Capture the cell that displays the provided text and extract its (x, y) central coordinate. 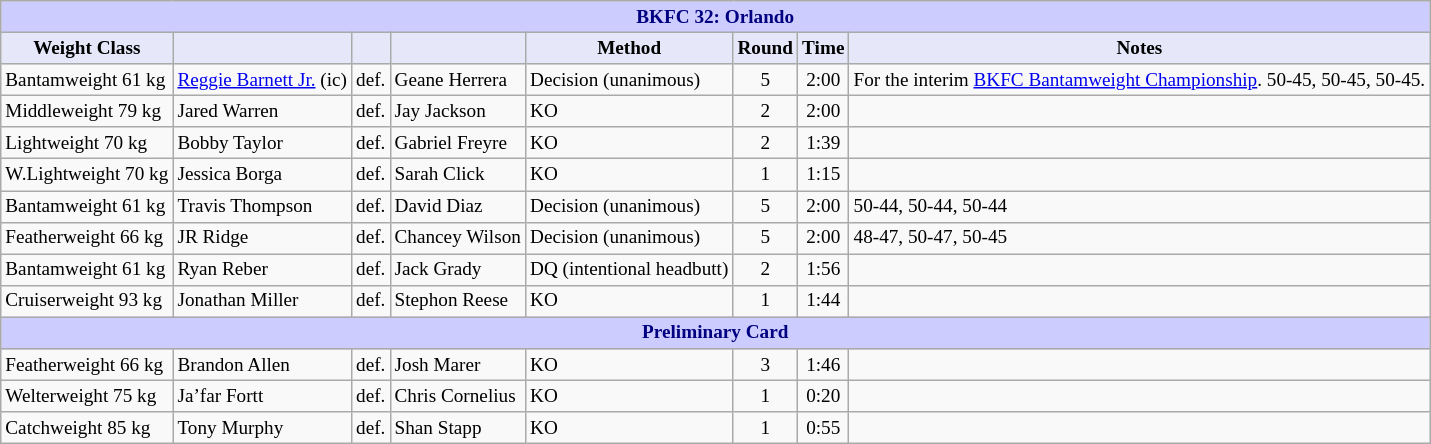
Chancey Wilson (458, 238)
Ja’far Fortt (262, 396)
Jay Jackson (458, 111)
Cruiserweight 93 kg (87, 301)
W.Lightweight 70 kg (87, 175)
1:56 (824, 270)
JR Ridge (262, 238)
Method (628, 48)
Notes (1140, 48)
Gabriel Freyre (458, 143)
Travis Thompson (262, 206)
Sarah Click (458, 175)
1:46 (824, 365)
Josh Marer (458, 365)
Chris Cornelius (458, 396)
DQ (intentional headbutt) (628, 270)
Jonathan Miller (262, 301)
Jack Grady (458, 270)
David Diaz (458, 206)
Time (824, 48)
1:44 (824, 301)
Bobby Taylor (262, 143)
Jared Warren (262, 111)
Middleweight 79 kg (87, 111)
Round (766, 48)
3 (766, 365)
48-47, 50-47, 50-45 (1140, 238)
Reggie Barnett Jr. (ic) (262, 80)
Tony Murphy (262, 428)
Preliminary Card (716, 333)
Jessica Borga (262, 175)
0:20 (824, 396)
0:55 (824, 428)
Welterweight 75 kg (87, 396)
Stephon Reese (458, 301)
1:39 (824, 143)
Shan Stapp (458, 428)
Lightweight 70 kg (87, 143)
BKFC 32: Orlando (716, 17)
Ryan Reber (262, 270)
50-44, 50-44, 50-44 (1140, 206)
Catchweight 85 kg (87, 428)
Geane Herrera (458, 80)
For the interim BKFC Bantamweight Championship. 50-45, 50-45, 50-45. (1140, 80)
Brandon Allen (262, 365)
1:15 (824, 175)
Weight Class (87, 48)
